From the cell containing the given text, extract its center point as (X, Y) coordinate. 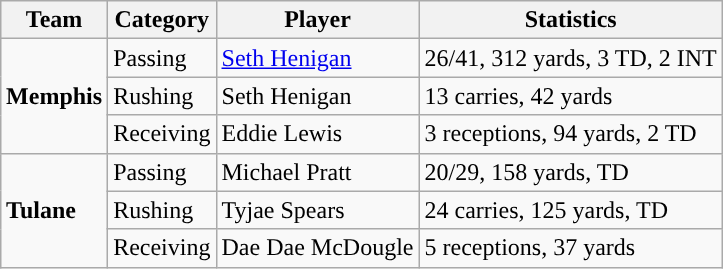
26/41, 312 yards, 3 TD, 2 INT (570, 58)
Tyjae Spears (318, 210)
Category (162, 20)
24 carries, 125 yards, TD (570, 210)
Statistics (570, 20)
Tulane (54, 210)
Memphis (54, 96)
20/29, 158 yards, TD (570, 172)
Player (318, 20)
Team (54, 20)
13 carries, 42 yards (570, 96)
3 receptions, 94 yards, 2 TD (570, 134)
Dae Dae McDougle (318, 248)
Michael Pratt (318, 172)
Eddie Lewis (318, 134)
5 receptions, 37 yards (570, 248)
